Find where the given text appears and provide that cell's center as [x, y] coordinate. 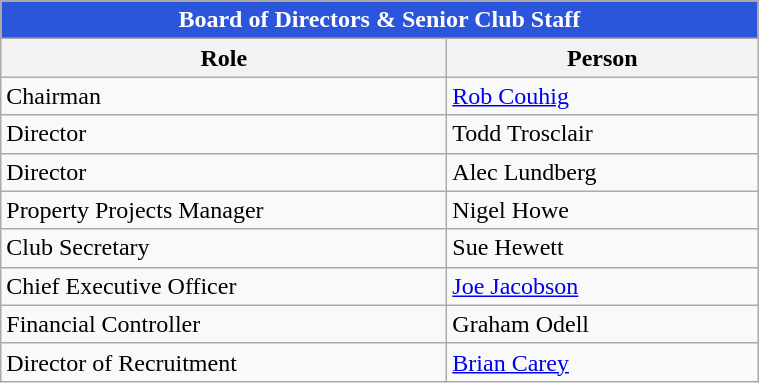
Director of Recruitment [224, 362]
Todd Trosclair [602, 134]
Club Secretary [224, 248]
Alec Lundberg [602, 172]
Rob Couhig [602, 96]
Board of Directors & Senior Club Staff [380, 20]
Joe Jacobson [602, 286]
Financial Controller [224, 324]
Sue Hewett [602, 248]
Person [602, 58]
Brian Carey [602, 362]
Nigel Howe [602, 210]
Chairman [224, 96]
Graham Odell [602, 324]
Role [224, 58]
Chief Executive Officer [224, 286]
Property Projects Manager [224, 210]
